Detect which cell encompasses the target text, then output its (X, Y) center coordinate. 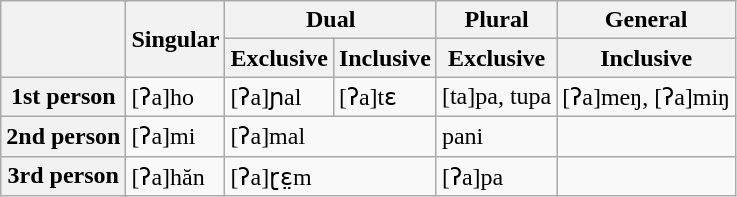
[ʔa]ɲal (279, 97)
Plural (496, 20)
[ʔa]pa (496, 176)
[ʔa]mal (330, 136)
[ʔa]mi (176, 136)
[ta]pa, tupa (496, 97)
[ʔa]meŋ, [ʔa]miŋ (646, 97)
1st person (64, 97)
General (646, 20)
[ʔa]tɛ (384, 97)
3rd person (64, 176)
Dual (330, 20)
[ʔa]ɽɛ̤m (330, 176)
pani (496, 136)
2nd person (64, 136)
[ʔa]ho (176, 97)
[ʔa]hăn (176, 176)
Singular (176, 39)
